From the cell containing the given text, extract its center point as [X, Y] coordinate. 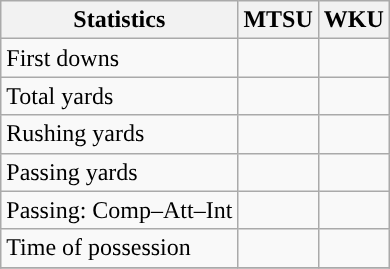
Passing: Comp–Att–Int [120, 210]
Total yards [120, 96]
First downs [120, 58]
Statistics [120, 20]
Passing yards [120, 172]
Time of possession [120, 248]
MTSU [278, 20]
Rushing yards [120, 134]
WKU [354, 20]
